Determine the (X, Y) coordinate at the center of the cell enclosing the given text.  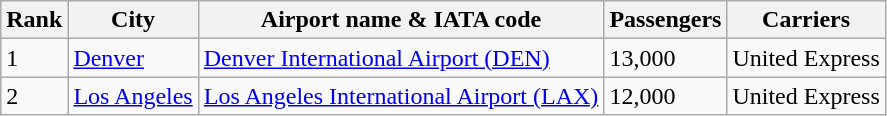
12,000 (666, 96)
1 (34, 58)
Los Angeles International Airport (LAX) (401, 96)
Passengers (666, 20)
Denver International Airport (DEN) (401, 58)
2 (34, 96)
Denver (133, 58)
Carriers (806, 20)
City (133, 20)
Rank (34, 20)
Los Angeles (133, 96)
Airport name & IATA code (401, 20)
13,000 (666, 58)
